Extract the [x, y] coordinate from the center of the cell holding the provided text.  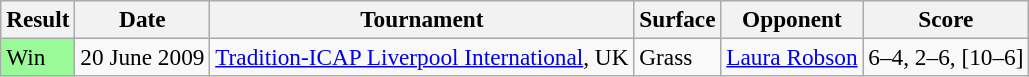
Opponent [792, 19]
Tournament [422, 19]
Surface [678, 19]
Date [142, 19]
20 June 2009 [142, 57]
Grass [678, 57]
Tradition-ICAP Liverpool International, UK [422, 57]
Result [38, 19]
Win [38, 57]
Score [946, 19]
Laura Robson [792, 57]
6–4, 2–6, [10–6] [946, 57]
